Determine the (X, Y) coordinate at the center of the cell enclosing the given text.  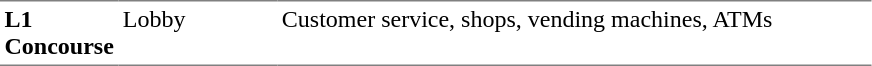
Lobby (198, 33)
L1Concourse (59, 33)
Customer service, shops, vending machines, ATMs (574, 33)
